Determine the (x, y) coordinate at the center of the cell enclosing the given text.  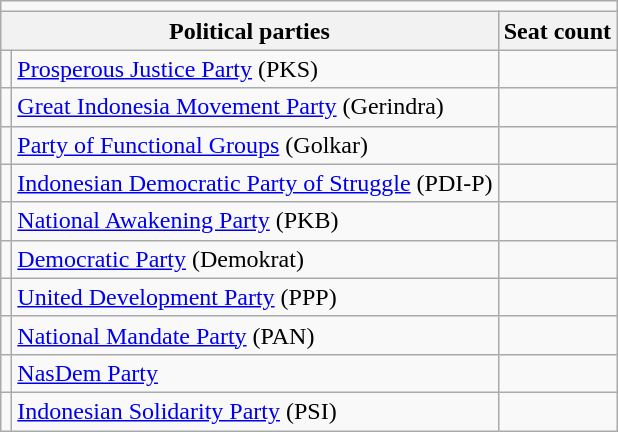
Indonesian Democratic Party of Struggle (PDI-P) (255, 183)
Seat count (557, 31)
Great Indonesia Movement Party (Gerindra) (255, 107)
NasDem Party (255, 373)
United Development Party (PPP) (255, 297)
National Mandate Party (PAN) (255, 335)
Indonesian Solidarity Party (PSI) (255, 411)
Prosperous Justice Party (PKS) (255, 69)
Democratic Party (Demokrat) (255, 259)
National Awakening Party (PKB) (255, 221)
Party of Functional Groups (Golkar) (255, 145)
Political parties (250, 31)
